Return the [X, Y] coordinate for the center point of the cell that contains the specified text.  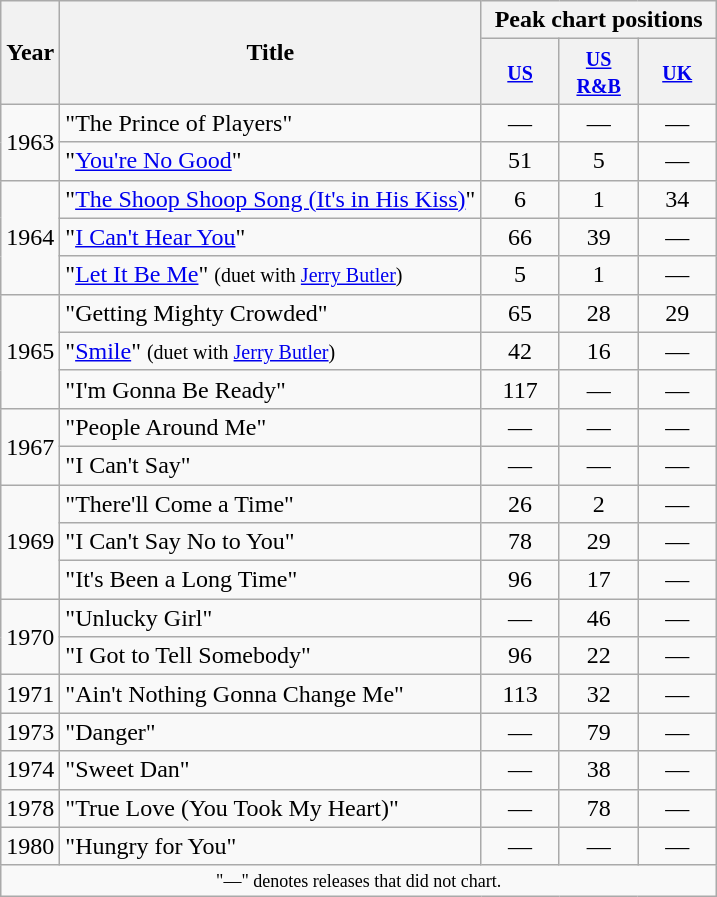
"Sweet Dan" [270, 770]
1969 [30, 541]
"—" denotes releases that did not chart. [359, 880]
1974 [30, 770]
"I Can't Hear You" [270, 237]
"True Love (You Took My Heart)" [270, 808]
"People Around Me" [270, 427]
Title [270, 52]
1978 [30, 808]
66 [520, 237]
"I'm Gonna Be Ready" [270, 389]
6 [520, 199]
1973 [30, 732]
"It's Been a Long Time" [270, 580]
"I Got to Tell Somebody" [270, 656]
Peak chart positions [599, 20]
"There'll Come a Time" [270, 503]
"You're No Good" [270, 161]
UK [678, 72]
"Ain't Nothing Gonna Change Me" [270, 694]
1970 [30, 637]
39 [598, 237]
46 [598, 618]
42 [520, 351]
32 [598, 694]
"I Can't Say" [270, 465]
"Smile" (duet with Jerry Butler) [270, 351]
28 [598, 313]
65 [520, 313]
"Let It Be Me" (duet with Jerry Butler) [270, 275]
2 [598, 503]
"Getting Mighty Crowded" [270, 313]
"Unlucky Girl" [270, 618]
51 [520, 161]
"Hungry for You" [270, 846]
117 [520, 389]
1971 [30, 694]
1964 [30, 237]
1980 [30, 846]
"The Prince of Players" [270, 123]
"Danger" [270, 732]
113 [520, 694]
"I Can't Say No to You" [270, 542]
1967 [30, 446]
Year [30, 52]
17 [598, 580]
1965 [30, 351]
26 [520, 503]
1963 [30, 142]
38 [598, 770]
22 [598, 656]
16 [598, 351]
"The Shoop Shoop Song (It's in His Kiss)" [270, 199]
US R&B [598, 72]
34 [678, 199]
US [520, 72]
79 [598, 732]
